Detect which cell encompasses the target text, then output its [x, y] center coordinate. 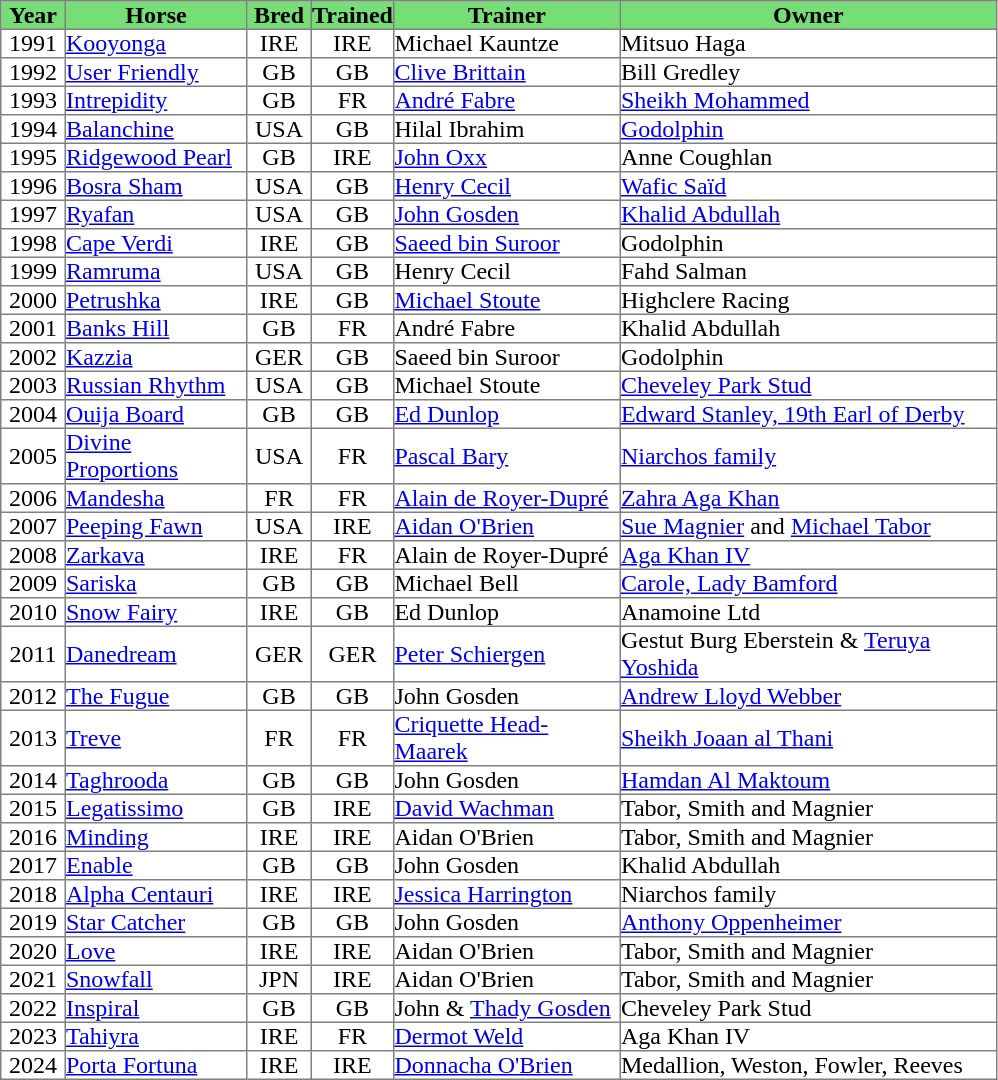
Bill Gredley [808, 72]
The Fugue [156, 696]
Cape Verdi [156, 243]
Donnacha O'Brien [507, 1065]
1991 [33, 43]
Inspiral [156, 1008]
2021 [33, 979]
2009 [33, 583]
2010 [33, 612]
Love [156, 951]
Medallion, Weston, Fowler, Reeves [808, 1065]
Michael Kauntze [507, 43]
Divine Proportions [156, 456]
Trained [352, 15]
1997 [33, 214]
2012 [33, 696]
2006 [33, 498]
2013 [33, 738]
John & Thady Gosden [507, 1008]
Sheikh Mohammed [808, 100]
Zahra Aga Khan [808, 498]
Trainer [507, 15]
2000 [33, 300]
Ridgewood Pearl [156, 157]
Alpha Centauri [156, 894]
Sariska [156, 583]
Anthony Oppenheimer [808, 922]
Carole, Lady Bamford [808, 583]
2022 [33, 1008]
Banks Hill [156, 328]
Criquette Head-Maarek [507, 738]
Ramruma [156, 271]
Clive Brittain [507, 72]
Porta Fortuna [156, 1065]
Mandesha [156, 498]
Russian Rhythm [156, 385]
Balanchine [156, 129]
2004 [33, 414]
Anne Coughlan [808, 157]
2001 [33, 328]
Highclere Racing [808, 300]
Fahd Salman [808, 271]
1993 [33, 100]
1999 [33, 271]
John Oxx [507, 157]
Legatissimo [156, 808]
2002 [33, 357]
Zarkava [156, 555]
2005 [33, 456]
Michael Bell [507, 583]
Andrew Lloyd Webber [808, 696]
Peter Schiergen [507, 654]
Ryafan [156, 214]
Snowfall [156, 979]
1996 [33, 186]
Intrepidity [156, 100]
JPN [279, 979]
2024 [33, 1065]
Kazzia [156, 357]
Horse [156, 15]
2018 [33, 894]
Gestut Burg Eberstein & Teruya Yoshida [808, 654]
Bosra Sham [156, 186]
Hilal Ibrahim [507, 129]
Minding [156, 837]
Snow Fairy [156, 612]
Edward Stanley, 19th Earl of Derby [808, 414]
Treve [156, 738]
2015 [33, 808]
Star Catcher [156, 922]
Dermot Weld [507, 1036]
Petrushka [156, 300]
Sue Magnier and Michael Tabor [808, 526]
2020 [33, 951]
2008 [33, 555]
2003 [33, 385]
Anamoine Ltd [808, 612]
2017 [33, 865]
User Friendly [156, 72]
2019 [33, 922]
1995 [33, 157]
2014 [33, 780]
Sheikh Joaan al Thani [808, 738]
1998 [33, 243]
Hamdan Al Maktoum [808, 780]
Bred [279, 15]
Jessica Harrington [507, 894]
Tahiyra [156, 1036]
1992 [33, 72]
Year [33, 15]
Enable [156, 865]
Kooyonga [156, 43]
2016 [33, 837]
1994 [33, 129]
Mitsuo Haga [808, 43]
Taghrooda [156, 780]
2023 [33, 1036]
Ouija Board [156, 414]
2011 [33, 654]
Wafic Saïd [808, 186]
2007 [33, 526]
Danedream [156, 654]
Peeping Fawn [156, 526]
Pascal Bary [507, 456]
David Wachman [507, 808]
Owner [808, 15]
